Capture the cell that displays the provided text and extract its (X, Y) central coordinate. 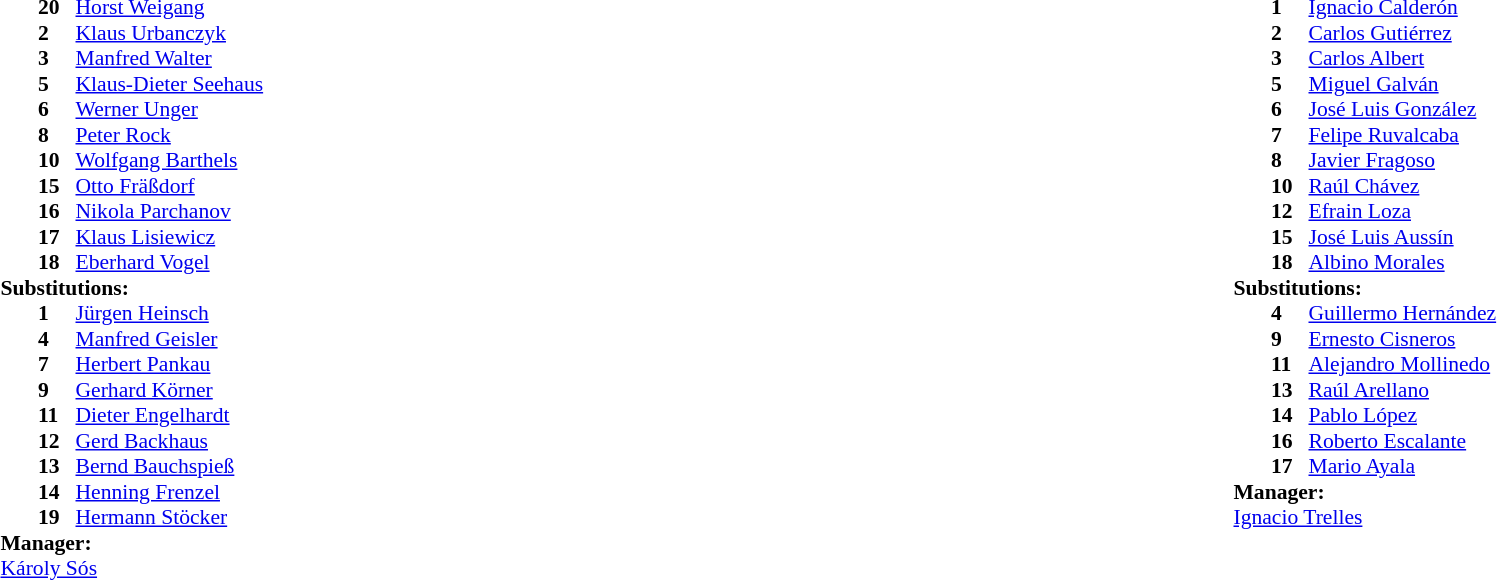
Peter Rock (170, 135)
19 (57, 517)
Dieter Engelhardt (170, 415)
Klaus Lisiewicz (170, 237)
Gerhard Körner (170, 390)
Jürgen Heinsch (170, 313)
Pablo López (1402, 415)
Mario Ayala (1402, 467)
Miguel Galván (1402, 84)
Efrain Loza (1402, 211)
Raúl Chávez (1402, 186)
Ernesto Cisneros (1402, 339)
Klaus Urbanczyk (170, 33)
Manfred Walter (170, 59)
Felipe Ruvalcaba (1402, 135)
Guillermo Hernández (1402, 313)
Carlos Albert (1402, 59)
Werner Unger (170, 109)
Eberhard Vogel (170, 263)
Herbert Pankau (170, 365)
Klaus-Dieter Seehaus (170, 84)
Bernd Bauchspieß (170, 467)
Wolfgang Barthels (170, 161)
Javier Fragoso (1402, 161)
José Luis González (1402, 109)
1 (57, 313)
Ignacio Trelles (1366, 517)
Manfred Geisler (170, 339)
Nikola Parchanov (170, 211)
José Luis Aussín (1402, 237)
Gerd Backhaus (170, 441)
Roberto Escalante (1402, 441)
Albino Morales (1402, 263)
Hermann Stöcker (170, 517)
Henning Frenzel (170, 492)
Carlos Gutiérrez (1402, 33)
Otto Fräßdorf (170, 186)
Raúl Arellano (1402, 390)
Alejandro Mollinedo (1402, 365)
